Scan for the cell matching the given text and deliver its (x, y) coordinate at center. 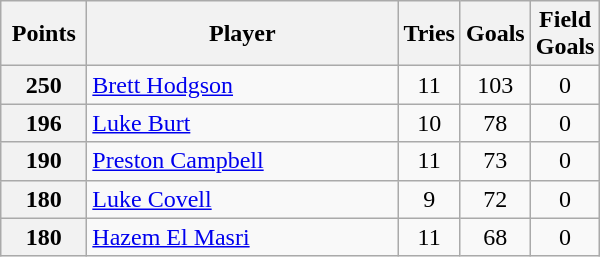
250 (44, 85)
9 (430, 199)
Points (44, 34)
Preston Campbell (242, 161)
Luke Covell (242, 199)
Hazem El Masri (242, 237)
Field Goals (565, 34)
190 (44, 161)
Goals (495, 34)
Luke Burt (242, 123)
72 (495, 199)
Brett Hodgson (242, 85)
73 (495, 161)
10 (430, 123)
Player (242, 34)
68 (495, 237)
78 (495, 123)
103 (495, 85)
196 (44, 123)
Tries (430, 34)
